For the text-containing cell, return its midpoint in (x, y) coordinate format. 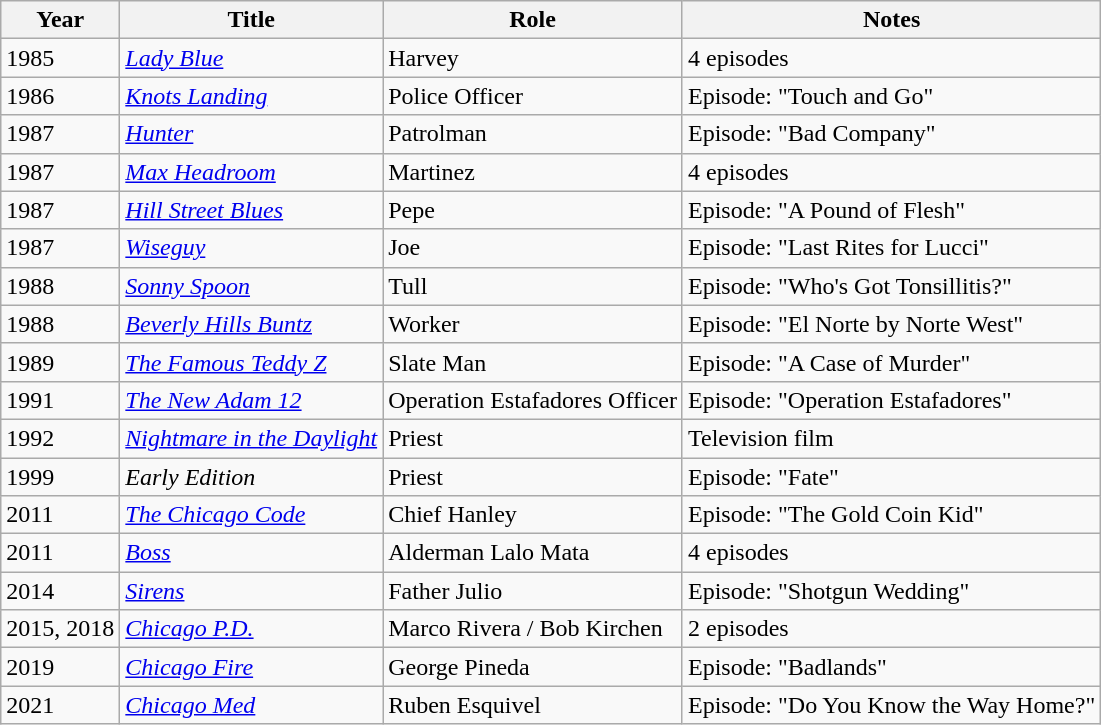
The New Adam 12 (252, 400)
Sonny Spoon (252, 286)
1989 (60, 362)
Ruben Esquivel (533, 705)
Episode: "Last Rites for Lucci" (891, 248)
Episode: "A Pound of Flesh" (891, 210)
Chicago P.D. (252, 629)
Year (60, 20)
Marco Rivera / Bob Kirchen (533, 629)
Wiseguy (252, 248)
Operation Estafadores Officer (533, 400)
Episode: "A Case of Murder" (891, 362)
Father Julio (533, 591)
Episode: "Badlands" (891, 667)
The Chicago Code (252, 515)
Title (252, 20)
Beverly Hills Buntz (252, 324)
Chief Hanley (533, 515)
Hunter (252, 134)
Hill Street Blues (252, 210)
Episode: "El Norte by Norte West" (891, 324)
Episode: "Operation Estafadores" (891, 400)
Episode: "Bad Company" (891, 134)
Role (533, 20)
Lady Blue (252, 58)
Chicago Med (252, 705)
Worker (533, 324)
Pepe (533, 210)
1985 (60, 58)
1986 (60, 96)
Boss (252, 553)
Knots Landing (252, 96)
2021 (60, 705)
Patrolman (533, 134)
1999 (60, 477)
2015, 2018 (60, 629)
Episode: "The Gold Coin Kid" (891, 515)
1991 (60, 400)
Episode: "Fate" (891, 477)
Tull (533, 286)
Episode: "Touch and Go" (891, 96)
Harvey (533, 58)
Alderman Lalo Mata (533, 553)
Max Headroom (252, 172)
Episode: "Shotgun Wedding" (891, 591)
Joe (533, 248)
Police Officer (533, 96)
2019 (60, 667)
George Pineda (533, 667)
2014 (60, 591)
Early Edition (252, 477)
2 episodes (891, 629)
The Famous Teddy Z (252, 362)
Martinez (533, 172)
Slate Man (533, 362)
Chicago Fire (252, 667)
1992 (60, 438)
Sirens (252, 591)
Television film (891, 438)
Episode: "Who's Got Tonsillitis?" (891, 286)
Notes (891, 20)
Episode: "Do You Know the Way Home?" (891, 705)
Nightmare in the Daylight (252, 438)
